Pinpoint the cell where the given text exists, returning its [x, y] midpoint coordinate. 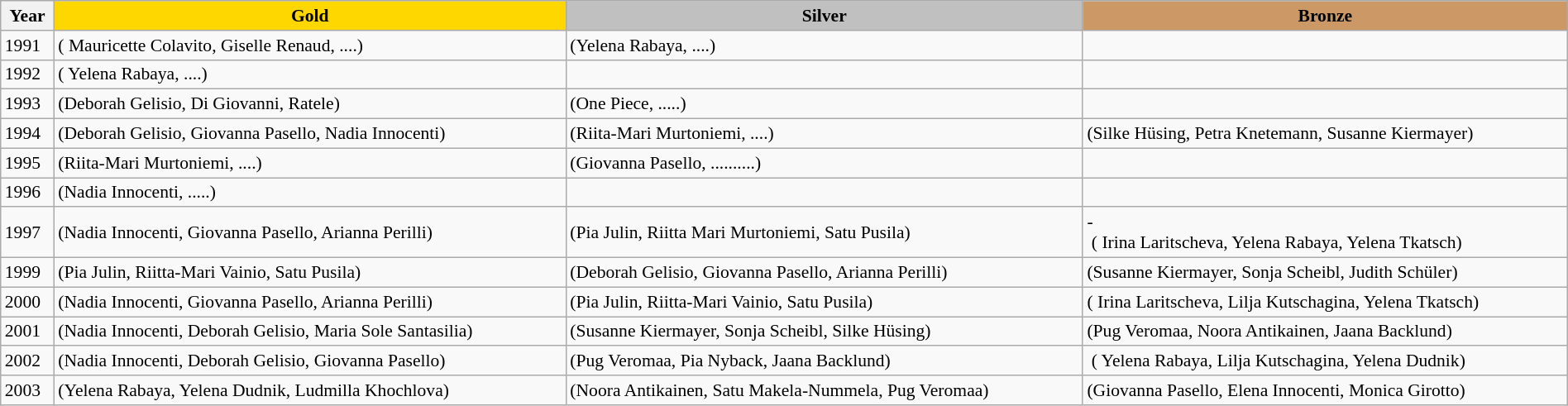
(Susanne Kiermayer, Sonja Scheibl, Silke Hüsing) [824, 332]
Gold [309, 16]
(Pug Veromaa, Noora Antikainen, Jaana Backlund) [1325, 332]
(Deborah Gelisio, Giovanna Pasello, Nadia Innocenti) [309, 134]
(One Piece, .....) [824, 104]
(Noora Antikainen, Satu Makela-Nummela, Pug Veromaa) [824, 390]
2000 [28, 302]
(Nadia Innocenti, Deborah Gelisio, Maria Sole Santasilia) [309, 332]
(Yelena Rabaya, ....) [824, 45]
1999 [28, 273]
(Silke Hüsing, Petra Knetemann, Susanne Kiermayer) [1325, 134]
(Giovanna Pasello, Elena Innocenti, Monica Girotto) [1325, 390]
- ( Irina Laritscheva, Yelena Rabaya, Yelena Tkatsch) [1325, 233]
1991 [28, 45]
(Pug Veromaa, Pia Nyback, Jaana Backlund) [824, 361]
1993 [28, 104]
(Yelena Rabaya, Yelena Dudnik, Ludmilla Khochlova) [309, 390]
1995 [28, 163]
Bronze [1325, 16]
( Irina Laritscheva, Lilja Kutschagina, Yelena Tkatsch) [1325, 302]
(Nadia Innocenti, Deborah Gelisio, Giovanna Pasello) [309, 361]
(Deborah Gelisio, Giovanna Pasello, Arianna Perilli) [824, 273]
1997 [28, 233]
Year [28, 16]
1994 [28, 134]
2002 [28, 361]
( Yelena Rabaya, ....) [309, 74]
(Deborah Gelisio, Di Giovanni, Ratele) [309, 104]
(Susanne Kiermayer, Sonja Scheibl, Judith Schüler) [1325, 273]
Silver [824, 16]
2001 [28, 332]
(Pia Julin, Riitta Mari Murtoniemi, Satu Pusila) [824, 233]
1996 [28, 193]
1992 [28, 74]
(Giovanna Pasello, ..........) [824, 163]
2003 [28, 390]
(Nadia Innocenti, .....) [309, 193]
( Mauricette Colavito, Giselle Renaud, ....) [309, 45]
( Yelena Rabaya, Lilja Kutschagina, Yelena Dudnik) [1325, 361]
